Determine the [X, Y] coordinate at the center of the cell enclosing the given text.  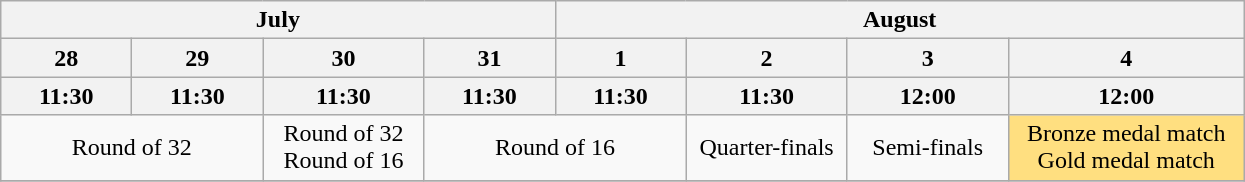
30 [344, 58]
29 [198, 58]
Round of 32 [132, 148]
28 [66, 58]
1 [620, 58]
August [900, 20]
Quarter-finals [766, 148]
2 [766, 58]
Round of 32Round of 16 [344, 148]
31 [490, 58]
Bronze medal matchGold medal match [1126, 148]
3 [928, 58]
Semi-finals [928, 148]
July [278, 20]
Round of 16 [555, 148]
4 [1126, 58]
